Output the [X, Y] coordinate of the center of the cell containing the given text.  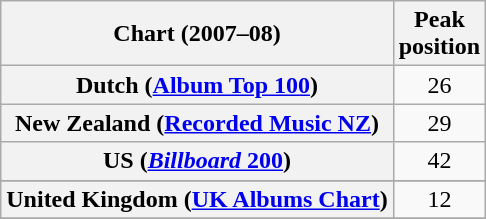
12 [439, 199]
New Zealand (Recorded Music NZ) [197, 123]
Dutch (Album Top 100) [197, 85]
Chart (2007–08) [197, 34]
29 [439, 123]
Peakposition [439, 34]
42 [439, 161]
26 [439, 85]
United Kingdom (UK Albums Chart) [197, 199]
US (Billboard 200) [197, 161]
